Locate the cell with the specified text and output its [x, y] center coordinate. 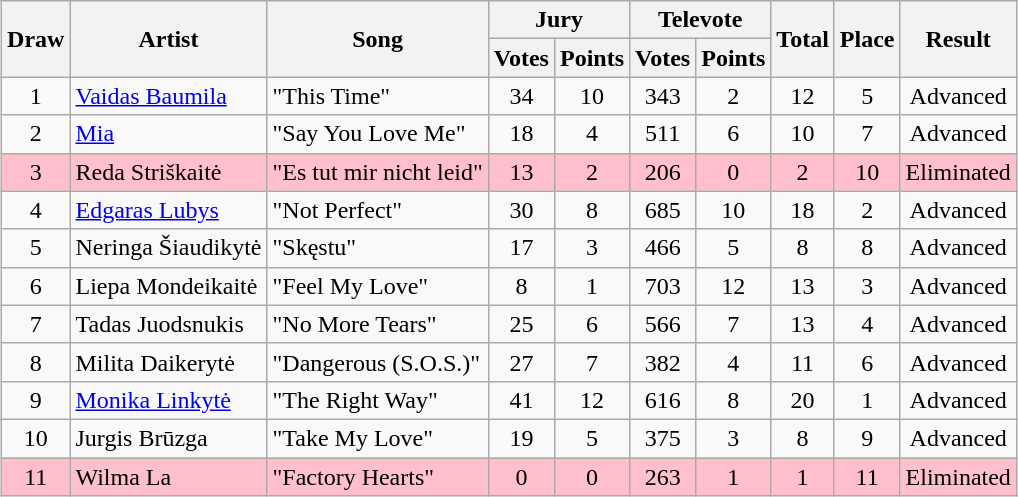
"Take My Love" [378, 438]
343 [663, 96]
25 [521, 324]
Mia [168, 134]
17 [521, 248]
Jury [558, 20]
Tadas Juodsnukis [168, 324]
Result [958, 39]
Artist [168, 39]
"The Right Way" [378, 400]
"Es tut mir nicht leid" [378, 172]
566 [663, 324]
"Say You Love Me" [378, 134]
Jurgis Brūzga [168, 438]
20 [803, 400]
466 [663, 248]
41 [521, 400]
Reda Striškaitė [168, 172]
"This Time" [378, 96]
685 [663, 210]
"Not Perfect" [378, 210]
34 [521, 96]
Total [803, 39]
511 [663, 134]
Monika Linkytė [168, 400]
Neringa Šiaudikytė [168, 248]
"Skęstu" [378, 248]
616 [663, 400]
Wilma La [168, 477]
Televote [700, 20]
"Dangerous (S.O.S.)" [378, 362]
"No More Tears" [378, 324]
Milita Daikerytė [168, 362]
703 [663, 286]
Song [378, 39]
Vaidas Baumila [168, 96]
375 [663, 438]
27 [521, 362]
263 [663, 477]
Edgaras Lubys [168, 210]
"Factory Hearts" [378, 477]
"Feel My Love" [378, 286]
19 [521, 438]
Liepa Mondeikaitė [168, 286]
30 [521, 210]
382 [663, 362]
Draw [36, 39]
206 [663, 172]
Place [867, 39]
